For the text-containing cell, return its midpoint in (x, y) coordinate format. 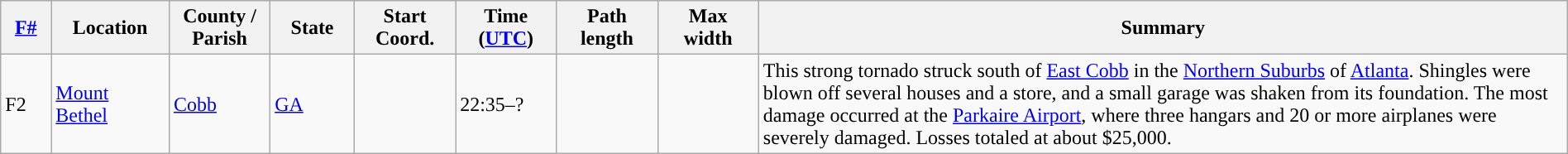
22:35–? (506, 104)
Start Coord. (404, 28)
GA (313, 104)
Summary (1163, 28)
Path length (607, 28)
Time (UTC) (506, 28)
State (313, 28)
Mount Bethel (111, 104)
Location (111, 28)
Cobb (219, 104)
County / Parish (219, 28)
F2 (26, 104)
Max width (708, 28)
F# (26, 28)
